For the text-containing cell, return its midpoint in [X, Y] coordinate format. 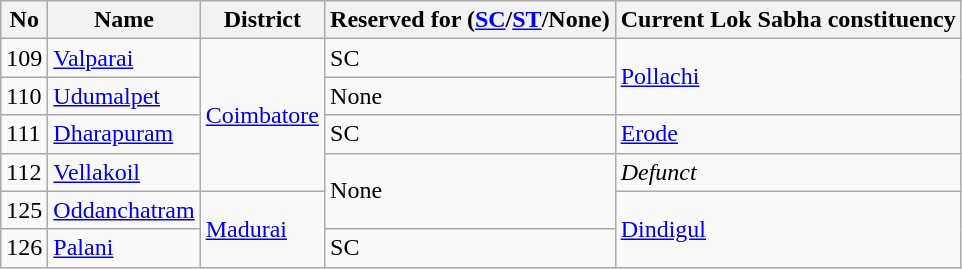
Vellakoil [124, 172]
Name [124, 20]
District [262, 20]
Udumalpet [124, 96]
No [24, 20]
Madurai [262, 229]
112 [24, 172]
125 [24, 210]
Palani [124, 248]
Dindigul [788, 229]
Current Lok Sabha constituency [788, 20]
Pollachi [788, 77]
Coimbatore [262, 115]
Valparai [124, 58]
Reserved for (SC/ST/None) [470, 20]
110 [24, 96]
Defunct [788, 172]
109 [24, 58]
Dharapuram [124, 134]
111 [24, 134]
Oddanchatram [124, 210]
126 [24, 248]
Erode [788, 134]
